Search for the cell housing the specified text and yield its (x, y) center coordinate. 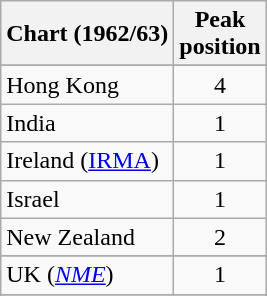
Ireland (IRMA) (88, 161)
Israel (88, 199)
Peakposition (220, 34)
India (88, 123)
Hong Kong (88, 85)
New Zealand (88, 237)
2 (220, 237)
4 (220, 85)
UK (NME) (88, 275)
Chart (1962/63) (88, 34)
